Provide the (x, y) coordinate of the cell's center where the given text is located.  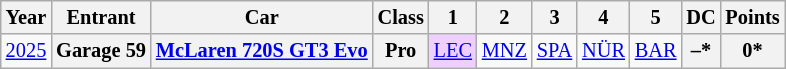
Class (401, 17)
1 (453, 17)
0* (753, 51)
Entrant (101, 17)
LEC (453, 51)
McLaren 720S GT3 Evo (262, 51)
2 (504, 17)
NÜR (604, 51)
2025 (26, 51)
SPA (554, 51)
Points (753, 17)
MNZ (504, 51)
Year (26, 17)
Car (262, 17)
Garage 59 (101, 51)
–* (700, 51)
BAR (656, 51)
DC (700, 17)
5 (656, 17)
3 (554, 17)
4 (604, 17)
Pro (401, 51)
